Return [x, y] of the center of cell containing provided text 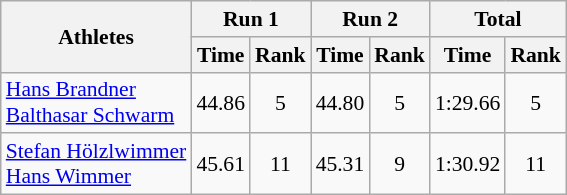
Athletes [96, 36]
44.86 [220, 102]
9 [400, 164]
1:30.92 [468, 164]
Run 1 [250, 19]
45.61 [220, 164]
Run 2 [370, 19]
Hans BrandnerBalthasar Schwarm [96, 102]
Stefan HölzlwimmerHans Wimmer [96, 164]
44.80 [340, 102]
45.31 [340, 164]
1:29.66 [468, 102]
Total [498, 19]
